Detect which cell encompasses the target text, then output its [X, Y] center coordinate. 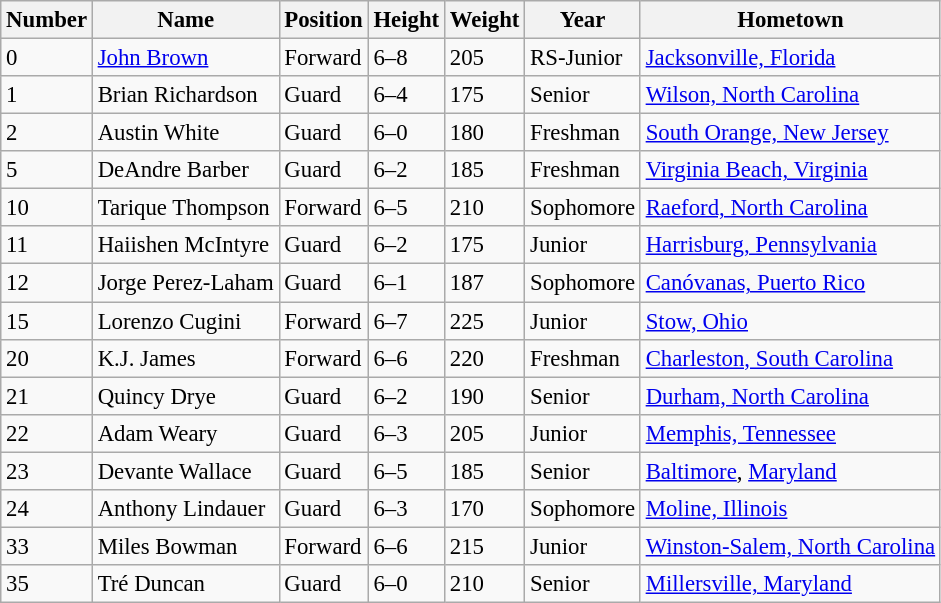
John Brown [186, 58]
Stow, Ohio [790, 321]
225 [484, 321]
Quincy Drye [186, 396]
Devante Wallace [186, 471]
33 [47, 546]
10 [47, 208]
Winston-Salem, North Carolina [790, 546]
South Orange, New Jersey [790, 133]
11 [47, 245]
Wilson, North Carolina [790, 95]
Height [406, 20]
6–7 [406, 321]
Virginia Beach, Virginia [790, 170]
Raeford, North Carolina [790, 208]
Anthony Lindauer [186, 509]
Adam Weary [186, 433]
Canóvanas, Puerto Rico [790, 283]
215 [484, 546]
Millersville, Maryland [790, 584]
Weight [484, 20]
190 [484, 396]
Position [324, 20]
20 [47, 358]
RS-Junior [583, 58]
Number [47, 20]
12 [47, 283]
187 [484, 283]
Miles Bowman [186, 546]
Tré Duncan [186, 584]
Brian Richardson [186, 95]
5 [47, 170]
Moline, Illinois [790, 509]
Charleston, South Carolina [790, 358]
Jacksonville, Florida [790, 58]
K.J. James [186, 358]
Lorenzo Cugini [186, 321]
6–8 [406, 58]
23 [47, 471]
Haiishen McIntyre [186, 245]
35 [47, 584]
6–4 [406, 95]
Jorge Perez-Laham [186, 283]
1 [47, 95]
Baltimore, Maryland [790, 471]
Memphis, Tennessee [790, 433]
170 [484, 509]
0 [47, 58]
Name [186, 20]
15 [47, 321]
180 [484, 133]
24 [47, 509]
2 [47, 133]
21 [47, 396]
DeAndre Barber [186, 170]
22 [47, 433]
Hometown [790, 20]
Austin White [186, 133]
Tarique Thompson [186, 208]
Year [583, 20]
6–1 [406, 283]
Harrisburg, Pennsylvania [790, 245]
Durham, North Carolina [790, 396]
220 [484, 358]
